For the text-containing cell, return its midpoint in [x, y] coordinate format. 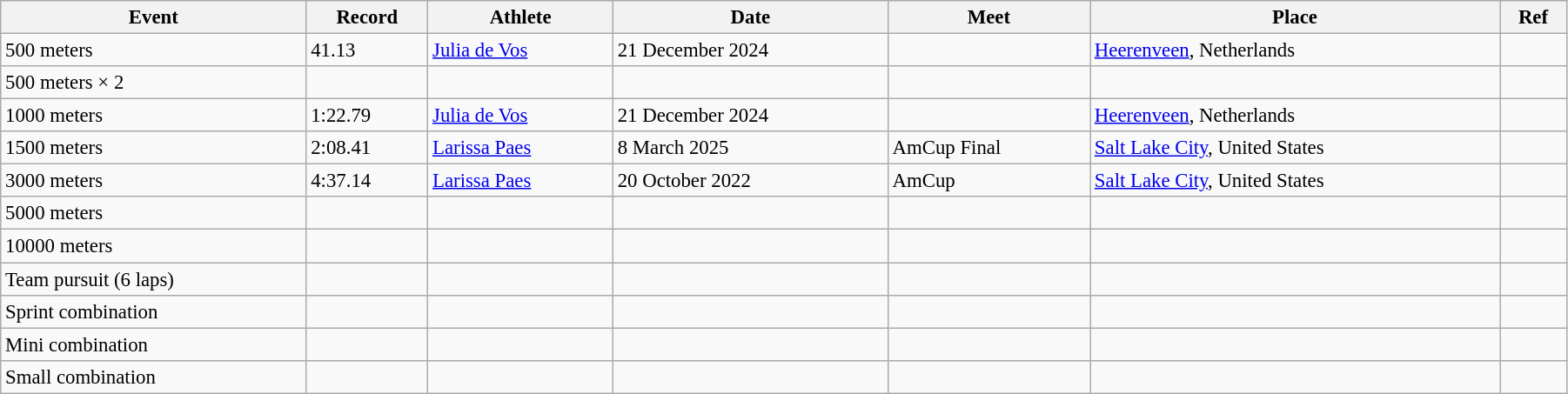
1:22.79 [367, 116]
Event [153, 17]
4:37.14 [367, 181]
1500 meters [153, 148]
Sprint combination [153, 311]
8 March 2025 [750, 148]
Meet [988, 17]
500 meters [153, 50]
AmCup Final [988, 148]
Mini combination [153, 344]
Athlete [520, 17]
Ref [1533, 17]
3000 meters [153, 181]
AmCup [988, 181]
10000 meters [153, 246]
Small combination [153, 377]
Record [367, 17]
1000 meters [153, 116]
Team pursuit (6 laps) [153, 279]
2:08.41 [367, 148]
5000 meters [153, 213]
20 October 2022 [750, 181]
41.13 [367, 50]
500 meters × 2 [153, 83]
Date [750, 17]
Place [1295, 17]
